Identify which cell holds the provided text, then report its [x, y] central coordinate. 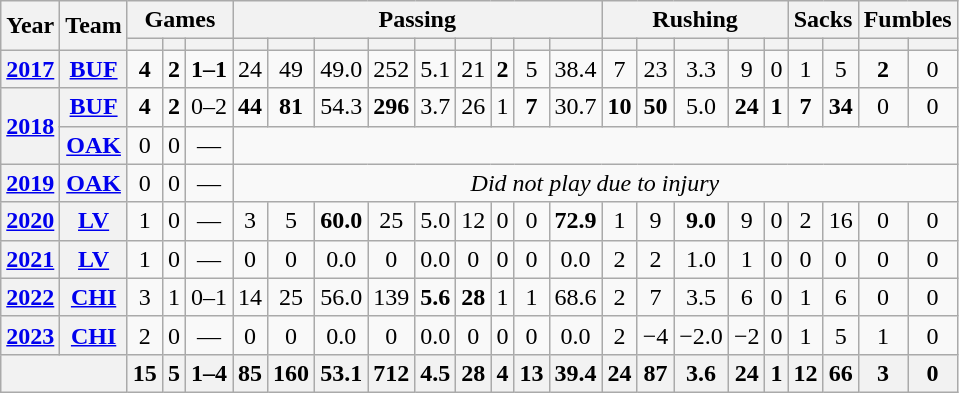
26 [474, 107]
252 [392, 69]
16 [840, 221]
85 [250, 373]
30.7 [576, 107]
2022 [30, 297]
9.0 [702, 221]
−4 [656, 335]
56.0 [342, 297]
53.1 [342, 373]
160 [292, 373]
Sacks [823, 20]
0–1 [208, 297]
15 [144, 373]
23 [656, 69]
139 [392, 297]
49.0 [342, 69]
50 [656, 107]
72.9 [576, 221]
87 [656, 373]
Fumbles [908, 20]
296 [392, 107]
3.6 [702, 373]
13 [532, 373]
38.4 [576, 69]
3.3 [702, 69]
712 [392, 373]
39.4 [576, 373]
49 [292, 69]
44 [250, 107]
Games [180, 20]
3.7 [436, 107]
1–4 [208, 373]
34 [840, 107]
−2.0 [702, 335]
1.0 [702, 259]
−2 [746, 335]
Year [30, 26]
14 [250, 297]
10 [620, 107]
2017 [30, 69]
60.0 [342, 221]
5.6 [436, 297]
3.5 [702, 297]
Team [94, 26]
Did not play due to injury [596, 183]
81 [292, 107]
68.6 [576, 297]
Rushing [695, 20]
2018 [30, 126]
66 [840, 373]
21 [474, 69]
0–2 [208, 107]
2020 [30, 221]
2019 [30, 183]
Passing [418, 20]
1–1 [208, 69]
2023 [30, 335]
5.1 [436, 69]
2021 [30, 259]
4.5 [436, 373]
54.3 [342, 107]
